Find where the given text appears and provide that cell's center as (X, Y) coordinate. 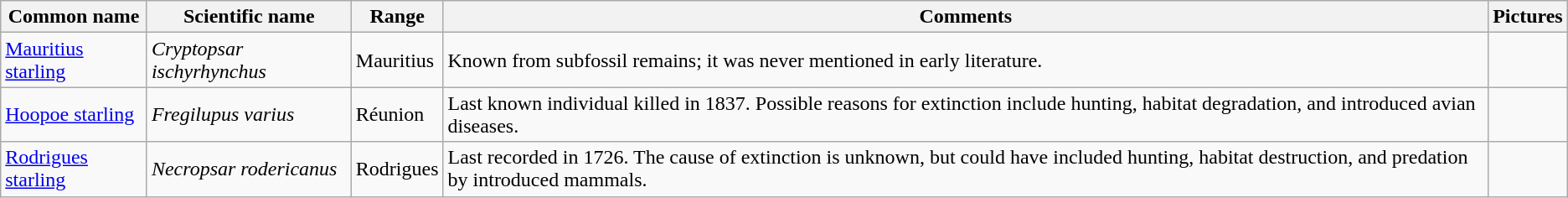
Scientific name (249, 17)
Mauritius starling (74, 60)
Cryptopsar ischyrhynchus (249, 60)
Pictures (1528, 17)
Réunion (397, 114)
Rodrigues starling (74, 169)
Comments (966, 17)
Known from subfossil remains; it was never mentioned in early literature. (966, 60)
Last known individual killed in 1837. Possible reasons for extinction include hunting, habitat degradation, and introduced avian diseases. (966, 114)
Common name (74, 17)
Mauritius (397, 60)
Necropsar rodericanus (249, 169)
Hoopoe starling (74, 114)
Fregilupus varius (249, 114)
Last recorded in 1726. The cause of extinction is unknown, but could have included hunting, habitat destruction, and predation by introduced mammals. (966, 169)
Rodrigues (397, 169)
Range (397, 17)
